Return the (X, Y) coordinate for the center point of the cell that contains the specified text.  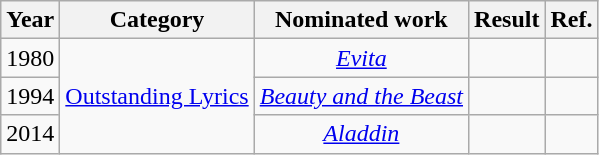
Evita (361, 58)
Category (157, 20)
Aladdin (361, 134)
1980 (30, 58)
Nominated work (361, 20)
Ref. (572, 20)
Year (30, 20)
Result (507, 20)
Beauty and the Beast (361, 96)
1994 (30, 96)
2014 (30, 134)
Outstanding Lyrics (157, 96)
